From the cell containing the given text, extract its center point as [x, y] coordinate. 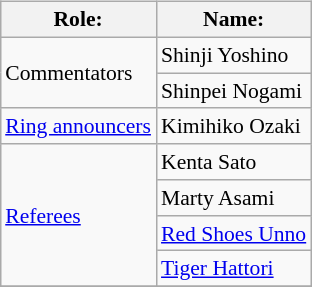
Commentators [78, 72]
Name: [234, 20]
Kimihiko Ozaki [234, 126]
Ring announcers [78, 126]
Kenta Sato [234, 162]
Tiger Hattori [234, 269]
Red Shoes Unno [234, 233]
Marty Asami [234, 198]
Shinpei Nogami [234, 91]
Role: [78, 20]
Referees [78, 215]
Shinji Yoshino [234, 55]
